Find where the given text appears and provide that cell's center as [X, Y] coordinate. 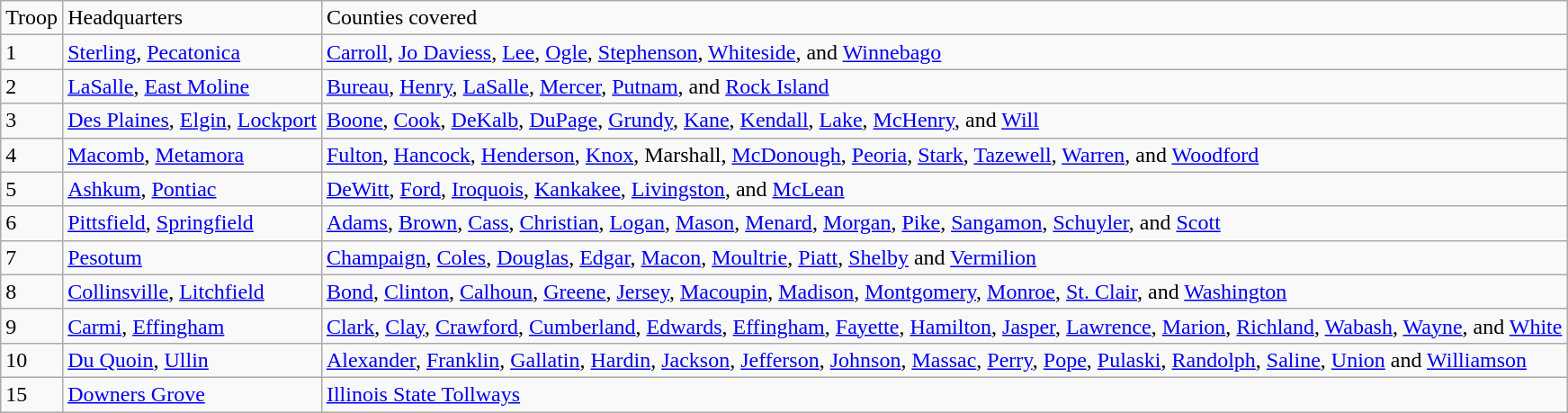
Carroll, Jo Daviess, Lee, Ogle, Stephenson, Whiteside, and Winnebago [945, 52]
10 [32, 360]
15 [32, 394]
Ashkum, Pontiac [193, 189]
1 [32, 52]
Illinois State Tollways [945, 394]
LaSalle, East Moline [193, 86]
Bureau, Henry, LaSalle, Mercer, Putnam, and Rock Island [945, 86]
Adams, Brown, Cass, Christian, Logan, Mason, Menard, Morgan, Pike, Sangamon, Schuyler, and Scott [945, 223]
Counties covered [945, 18]
7 [32, 257]
Alexander, Franklin, Gallatin, Hardin, Jackson, Jefferson, Johnson, Massac, Perry, Pope, Pulaski, Randolph, Saline, Union and Williamson [945, 360]
Collinsville, Litchfield [193, 292]
Des Plaines, Elgin, Lockport [193, 121]
Troop [32, 18]
6 [32, 223]
Headquarters [193, 18]
Carmi, Effingham [193, 326]
Clark, Clay, Crawford, Cumberland, Edwards, Effingham, Fayette, Hamilton, Jasper, Lawrence, Marion, Richland, Wabash, Wayne, and White [945, 326]
Sterling, Pecatonica [193, 52]
Downers Grove [193, 394]
Bond, Clinton, Calhoun, Greene, Jersey, Macoupin, Madison, Montgomery, Monroe, St. Clair, and Washington [945, 292]
Fulton, Hancock, Henderson, Knox, Marshall, McDonough, Peoria, Stark, Tazewell, Warren, and Woodford [945, 155]
DeWitt, Ford, Iroquois, Kankakee, Livingston, and McLean [945, 189]
Macomb, Metamora [193, 155]
Boone, Cook, DeKalb, DuPage, Grundy, Kane, Kendall, Lake, McHenry, and Will [945, 121]
2 [32, 86]
8 [32, 292]
Pittsfield, Springfield [193, 223]
4 [32, 155]
5 [32, 189]
Champaign, Coles, Douglas, Edgar, Macon, Moultrie, Piatt, Shelby and Vermilion [945, 257]
Du Quoin, Ullin [193, 360]
9 [32, 326]
3 [32, 121]
Pesotum [193, 257]
